Output the [x, y] coordinate of the center of the cell containing the given text.  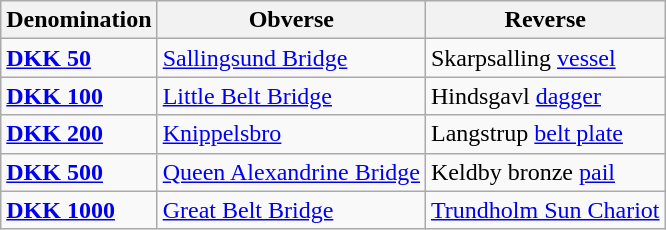
Hindsgavl dagger [545, 96]
DKK 200 [79, 134]
Obverse [291, 20]
Denomination [79, 20]
DKK 100 [79, 96]
Keldby bronze pail [545, 172]
Trundholm Sun Chariot [545, 210]
Little Belt Bridge [291, 96]
DKK 1000 [79, 210]
Langstrup belt plate [545, 134]
Great Belt Bridge [291, 210]
DKK 50 [79, 58]
Reverse [545, 20]
Knippelsbro [291, 134]
Queen Alexandrine Bridge [291, 172]
Sallingsund Bridge [291, 58]
Skarpsalling vessel [545, 58]
DKK 500 [79, 172]
